Output the [x, y] coordinate of the center of the cell containing the given text.  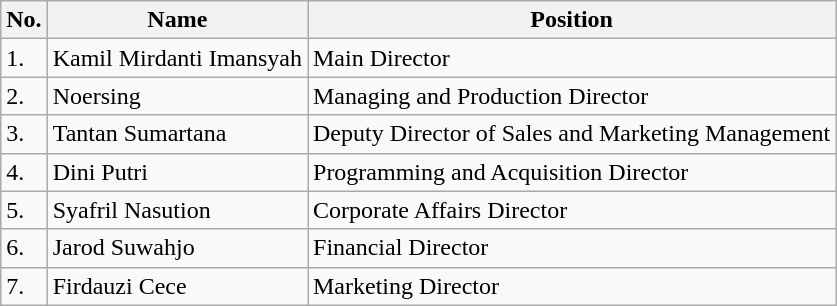
Financial Director [572, 248]
2. [24, 96]
Corporate Affairs Director [572, 210]
Jarod Suwahjo [177, 248]
Kamil Mirdanti Imansyah [177, 58]
5. [24, 210]
4. [24, 172]
Dini Putri [177, 172]
Deputy Director of Sales and Marketing Management [572, 134]
Programming and Acquisition Director [572, 172]
No. [24, 20]
Tantan Sumartana [177, 134]
1. [24, 58]
Name [177, 20]
6. [24, 248]
Noersing [177, 96]
Syafril Nasution [177, 210]
Firdauzi Cece [177, 286]
Managing and Production Director [572, 96]
Position [572, 20]
Marketing Director [572, 286]
Main Director [572, 58]
3. [24, 134]
7. [24, 286]
